For the text-containing cell, return its midpoint in (X, Y) coordinate format. 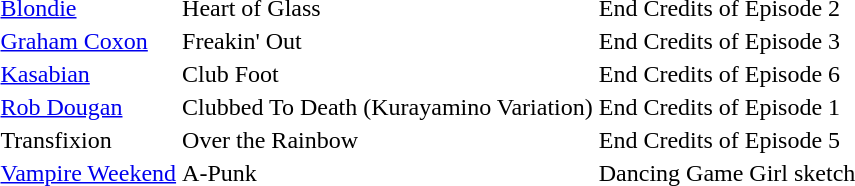
Over the Rainbow (388, 140)
Freakin' Out (388, 41)
Club Foot (388, 74)
Clubbed To Death (Kurayamino Variation) (388, 107)
